Locate the cell with the specified text and output its [x, y] center coordinate. 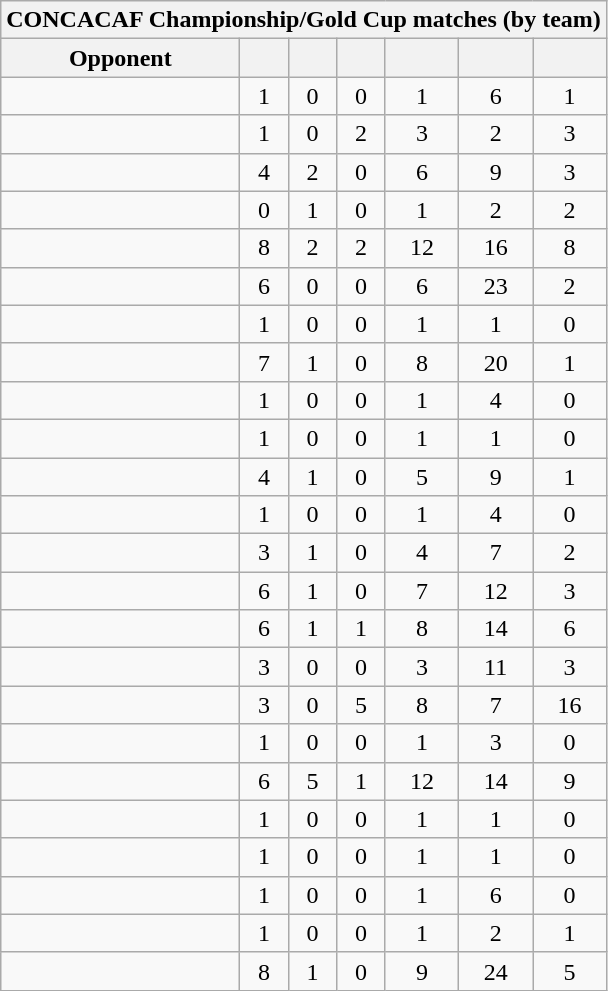
24 [496, 971]
23 [496, 286]
CONCACAF Championship/Gold Cup matches (by team) [304, 20]
11 [496, 667]
20 [496, 362]
Opponent [120, 58]
